Locate the cell with the specified text and output its [x, y] center coordinate. 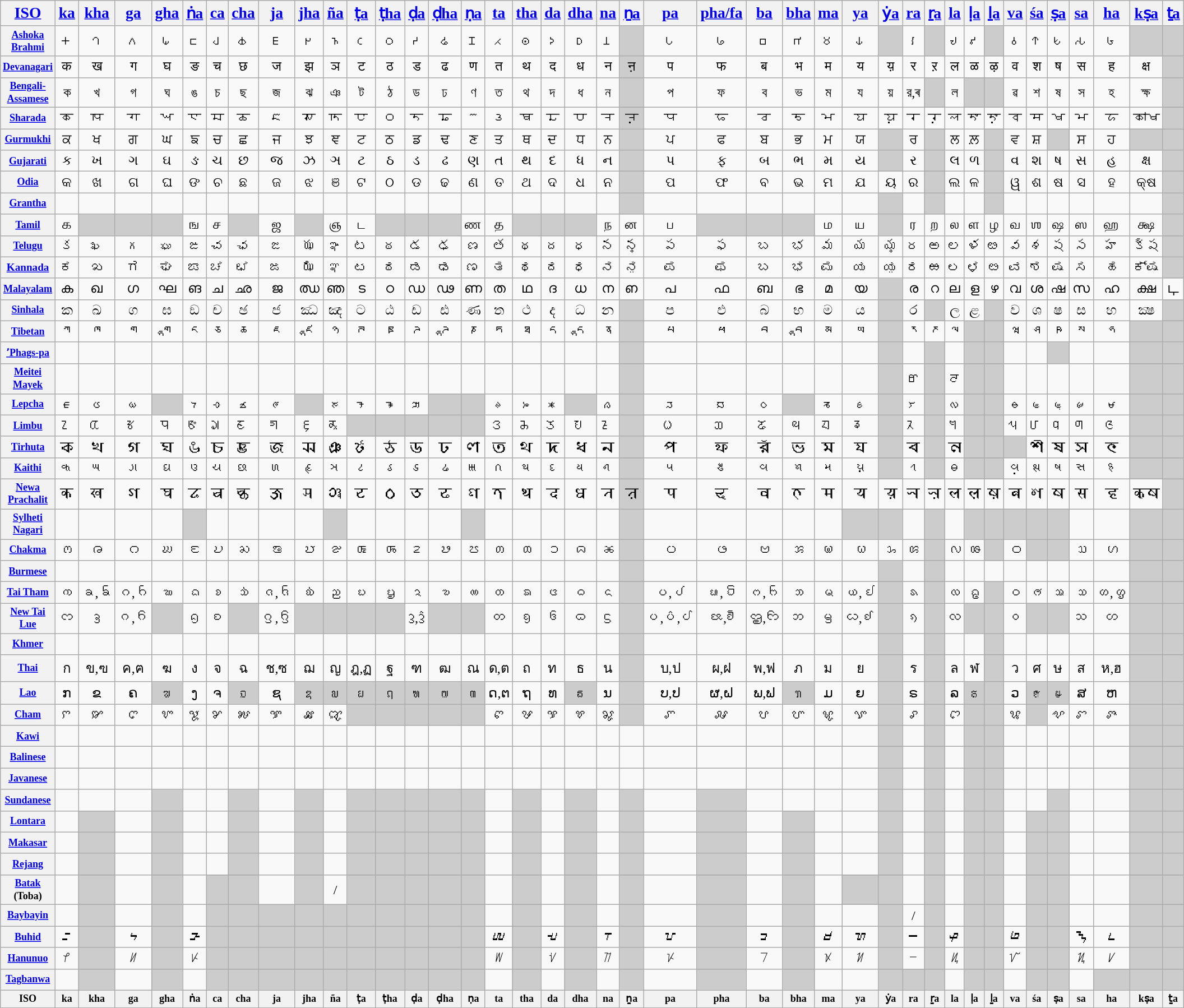
ह [1111, 67]
શ [1037, 161]
ᨡ,ᨢ [96, 593]
ᜧ [553, 958]
ણ [473, 161]
Telugu [28, 246]
ஷ [1058, 225]
𑆧 [765, 118]
ථ [527, 310]
ꨎ [277, 715]
ഝ [309, 289]
ᦗ,ᦝ [765, 618]
ᦣ [914, 618]
ஸ [1082, 225]
ન [608, 161]
ହ [1111, 182]
ᝄ [133, 937]
ᨷ,ᨸ [670, 593]
ཕ [721, 331]
హ [1111, 246]
བ [765, 331]
ᦇ [195, 618]
ຉ [243, 693]
న఼ [631, 246]
क्ष [1146, 67]
མ [829, 331]
ୱ [1015, 182]
ਛ [243, 140]
ᩊ [974, 593]
𑂙 [417, 468]
ಕ್ಷ [1146, 267]
ফ [721, 93]
ఖ [96, 246]
ᰆ [218, 404]
Buhid [28, 937]
ຄ [133, 693]
𑆞 [445, 118]
ᤘ [1015, 426]
ક્ષ [1146, 161]
ᦂ [67, 618]
ᦞ [1015, 618]
ཝ [1015, 331]
ᨦ [195, 593]
ప [670, 246]
ข,ฃ [96, 668]
ল [954, 93]
ళ [974, 246]
ᰚ [860, 404]
ᝍ [914, 937]
ม [829, 668]
ᩃ [954, 593]
ঢ [445, 93]
ত [499, 93]
𑒡 [581, 447]
ଜ [277, 182]
𑐗 [309, 494]
𑂓 [243, 468]
ᩆ [1037, 593]
ಛ [243, 267]
ญ [335, 668]
ᜤ [133, 958]
ᰐ [721, 404]
ᨴ [553, 593]
ཋ [390, 331]
ང [195, 331]
ඵ [721, 310]
ভ [798, 93]
ཧ [1111, 331]
𑒙 [361, 447]
స [1082, 246]
ਵ [1015, 140]
𑐳 [1082, 494]
ᤌ [527, 426]
𑒩 [914, 447]
𑐫 [860, 494]
ನ಼ [631, 267]
𑂫 [1015, 468]
𑐢 [581, 494]
ਸ਼ [1037, 140]
ಠ [390, 267]
ব [765, 93]
Bengali- Assamese [28, 93]
ജ [277, 289]
Gujarati [28, 161]
ಝ [309, 267]
ক [67, 93]
ণ [473, 93]
𑂦 [798, 468]
ಙ [195, 267]
ત [499, 161]
ங [195, 225]
ᜥ [195, 958]
ක [67, 310]
क [67, 67]
व [1015, 67]
ᰀ [67, 404]
ഡ [417, 289]
𑆛 [361, 118]
𑆫 [914, 118]
ᦓ [608, 618]
𑐲 [1058, 494]
ଣ [473, 182]
ઞ [335, 161]
ฐ [390, 668]
బ [765, 246]
ณ [473, 668]
ળ [974, 161]
ཎ [473, 331]
𑒤 [721, 447]
𑀖 [167, 41]
ෂ [1058, 310]
𑂝 [473, 468]
घ [167, 67]
ᜭ [914, 958]
ઠ [390, 161]
𑅄 [974, 550]
𑄠 [860, 550]
ᨱ [473, 593]
ꨌ [218, 715]
ᰡ [1037, 404]
ᱏ [417, 404]
ຒ [445, 693]
ନ [608, 182]
𑐮𑑆 [974, 494]
ᰃ [133, 404]
𑂨 [860, 468]
ᰇ [243, 404]
ꨕ [553, 715]
વ [1015, 161]
ᝌ [860, 937]
𑆰 [1058, 118]
ഠ [390, 289]
དྷ [581, 331]
ທ [553, 693]
ຏ [361, 693]
ଛ [243, 182]
ೞ [995, 267]
জ [277, 93]
𑆙 [309, 118]
ழ [995, 225]
ബ [765, 289]
ध [581, 67]
ར [914, 331]
ᦉ [1082, 618]
ఘ [167, 246]
ᦏ [527, 618]
𑒨 [860, 447]
ᜱ [1111, 958]
த [499, 225]
ਤ [499, 140]
𑀢 [499, 41]
ક [67, 161]
ഥ [527, 289]
𑀧 [670, 41]
ᦈ [218, 618]
ఞ [335, 246]
ഢ [445, 289]
Khmer [28, 644]
ཌྷ [445, 331]
ଢ [445, 182]
ಞ [335, 267]
ਲ [954, 140]
ണ [473, 289]
ᨫ [309, 593]
ຫ [1111, 693]
క [67, 246]
ఛ [243, 246]
pha [721, 999]
ਭ [798, 140]
య఼ [890, 246]
𑒛 [417, 447]
𑀯 [1015, 41]
ਖ [96, 140]
ਝ [309, 140]
ਙ [195, 140]
ଠ [390, 182]
𑆖 [218, 118]
ᜨ [608, 958]
ಣ [473, 267]
𑒠 [553, 447]
ನ [608, 267]
ढ [445, 67]
ଗ [133, 182]
ઝ [309, 161]
ᦠ [1111, 618]
ছ [243, 93]
ණ [473, 310]
ສ [1082, 693]
ਡ [417, 140]
ᦟ [954, 618]
ຜ,ຝ [721, 693]
ᨯ [417, 593]
𑆩 [829, 118]
ᩁ [914, 593]
𑐒 [195, 494]
ਹ [1111, 140]
ਕ [67, 140]
ພ,ຟ [765, 693]
भ [798, 67]
ᝅ [195, 937]
ʼPhags-pa [28, 353]
𑀲 [1082, 41]
𑐟 [499, 494]
ບ,ປ [670, 693]
𑆜 [390, 118]
ᨳ [527, 593]
ഺ [1173, 289]
𑐎𑑂𑐲 [1146, 494]
ᨽ [798, 593]
ക്ഷ [1146, 289]
ට [361, 310]
𑒓 [195, 447]
𑀛 [309, 41]
ᝊ [765, 937]
𑄏 [309, 550]
త [499, 246]
ਮ [829, 140]
ವ [1015, 267]
𑒦 [798, 447]
𑀨 [721, 41]
Sundanese [28, 800]
સ [1082, 161]
𑂢 [608, 468]
𑒥 [765, 447]
𑆣 [581, 118]
ತ [499, 267]
ꨣ [914, 715]
থ [527, 93]
ᜫ [829, 958]
ඝ [167, 310]
𑂍 [67, 468]
ऱ [935, 67]
𑂎 [96, 468]
க [67, 225]
യ [860, 289]
ན [608, 331]
ঞ [335, 93]
छ [243, 67]
𑀘 [218, 41]
ਧ [581, 140]
𑄙 [581, 550]
ਸ [1082, 140]
ᨠ [67, 593]
𑐚 [361, 494]
ᤑ [721, 426]
છ [243, 161]
ꨤ [954, 715]
ඪ [445, 310]
ड [417, 67]
𑐝 [445, 494]
ᦙ [829, 618]
𑂪 [954, 468]
ລ [954, 693]
ਬ [765, 140]
𑆮 [1015, 118]
𑐮 [954, 494]
𑐕 [243, 494]
ග [133, 310]
ᨩ,ᨪ [277, 593]
Malayalam [28, 289]
𑆔 [167, 118]
ఠ [390, 246]
ஹ [1111, 225]
ਣ [473, 140]
ர [914, 225]
𑄎 [277, 550]
𑄍 [243, 550]
ᝃ [67, 937]
କ [67, 182]
Hanunuo [28, 958]
ञ [335, 67]
ຠ [798, 693]
ᜬ [860, 958]
ᰝ [1111, 404]
ਢ [445, 140]
ಮ [829, 267]
ස [1082, 310]
𑆠 [499, 118]
𑒐 [96, 447]
𑆱 [1082, 118]
గ [133, 246]
ಖ [96, 267]
ᨰ [445, 593]
𑄋 [195, 550]
𑆲 [1111, 118]
మ [829, 246]
Lepcha [28, 404]
ಕ [67, 267]
ຖ [527, 693]
ખ [96, 161]
𑐬 [914, 494]
ಧ [581, 267]
ᩉ,ᩌ [1111, 593]
𑀦 [608, 41]
ય [860, 161]
ঠ [390, 93]
ᩅ [1015, 593]
𑒔 [218, 447]
ഷ [1058, 289]
ಲ [954, 267]
ง [195, 668]
ద [553, 246]
ᦅ,ᦆ [133, 618]
ਲ਼ [974, 140]
ᦒ [581, 618]
New Tai Lue [28, 618]
𑀠 [445, 41]
ถ [527, 668]
ᰉ [335, 404]
ದ [553, 267]
ଫ [721, 182]
𑒜 [445, 447]
ජ [277, 310]
ഖ [96, 289]
པ [670, 331]
𑆤 [608, 118]
บ,ป [670, 668]
ཤ [1037, 331]
ಪ [670, 267]
བྷ [798, 331]
𑄑 [361, 550]
𑂣 [670, 468]
พ,ฟ [765, 668]
ಱ [935, 267]
ణ [473, 246]
𑄥 [1082, 550]
જ [277, 161]
ऴ [995, 67]
ᤉ [309, 426]
གྷ [167, 331]
ꨨ [1111, 715]
ட [361, 225]
न [608, 67]
𑄟 [829, 550]
𑆗 [243, 118]
𑂤 [721, 468]
ઘ [167, 161]
ꨖ [581, 715]
Gurmukhi [28, 140]
ঝ [309, 93]
ର [914, 182]
ଯ [860, 182]
ந [608, 225]
ସ [1082, 182]
ཀ [67, 331]
ฑ [417, 668]
𑆘 [277, 118]
𑀮 [954, 41]
ວ [1015, 693]
𑂭 [1058, 468]
ন [608, 93]
ब [765, 67]
ᰟ [1015, 404]
ත [499, 310]
ன [631, 225]
য [860, 93]
ཌ [417, 331]
ઢ [445, 161]
ङ [195, 67]
𑒢 [608, 447]
𑆪 [860, 118]
𑄝 [765, 550]
ಯ಼ [890, 267]
ഛ [243, 289]
ꨚ [670, 715]
థ [527, 246]
𑒧 [829, 447]
ਠ [390, 140]
ඡ [243, 310]
ධ [581, 310]
𑀗 [195, 41]
ด,ต [499, 668]
ଝ [309, 182]
𑄜 [721, 550]
𑐜 [417, 494]
ᨬ [335, 593]
ख [96, 67]
ᤋ [499, 426]
𑒟 [527, 447]
ᜩ [670, 958]
ᝐ [1082, 937]
ধ [581, 93]
ຂ [96, 693]
𑀞 [390, 41]
ഗ [133, 289]
ಭ [798, 267]
ᰕ [829, 404]
ష [1058, 246]
𑂠 [553, 468]
દ [553, 161]
ᰅ [195, 404]
𑐨 [798, 494]
ฉ [243, 668]
ᦕ,ᦚ [721, 618]
𑆯 [1037, 118]
ව [1015, 310]
ర [914, 246]
ᨮ [390, 593]
ᨥ [167, 593]
𑆨 [798, 118]
ಸ [1082, 267]
ᜯ [1015, 958]
𑂥 [765, 468]
ଙ [195, 182]
𑆢 [553, 118]
𑄈 [96, 550]
ਟ [361, 140]
ᨻ,ᨼ [765, 593]
බ [765, 310]
ல [954, 225]
ᨲ [499, 593]
ய [860, 225]
ത [499, 289]
ཊ [361, 331]
ம [829, 225]
र [914, 67]
𑐞 [473, 494]
ଦ [553, 182]
শ [1037, 93]
ତ [499, 182]
𑄡 [890, 550]
ങ [195, 289]
ර [914, 310]
Tamil [28, 225]
ຣ [914, 693]
ల [954, 246]
ᤒ [765, 426]
ભ [798, 161]
Makasar [28, 843]
ຆ [167, 693]
ડ [417, 161]
Ashoka Brahmi [28, 41]
ꨞ [798, 715]
ळ [974, 67]
ஶ [1037, 225]
ช,ซ [277, 668]
𑀬 [860, 41]
Tagbanwa [28, 979]
ษ [1058, 668]
Grantha [28, 204]
প [670, 93]
ఫ [721, 246]
પ [670, 161]
ᤎ [581, 426]
𑆑𑇀𑆰 [1146, 118]
ᰌ [553, 404]
Chakma [28, 550]
𑐠 [527, 494]
Lontara [28, 821]
𑆤𑇊 [631, 118]
ཉ [335, 331]
𑄚 [608, 550]
𑒯 [1111, 447]
ധ [581, 289]
ᝈ [608, 937]
ຐ [390, 693]
হ [1111, 93]
น [608, 668]
𑄖 [499, 550]
ᤔ [829, 426]
ਚ [218, 140]
𑆥 [670, 118]
ਯ [860, 140]
ਗ [133, 140]
હ [1111, 161]
Balinese [28, 757]
𑀩 [765, 41]
Tibetan [28, 331]
ર [914, 161]
ຈ [218, 693]
ᰋ [527, 404]
𑒏 [67, 447]
च [218, 67]
ᱎ [390, 404]
𑐲𑑆 [995, 494]
ᤗ [954, 426]
ꨑ [335, 715]
ഭ [798, 289]
ᱍ [361, 404]
ᤇ [243, 426]
ધ [581, 161]
ᝇ [553, 937]
ᨵ [581, 593]
𑐡 [553, 494]
ଶ [1037, 182]
ฎ,ฏ [361, 668]
හ [1111, 310]
ಷ [1058, 267]
ธ [581, 668]
𑄞 [798, 550]
ఢ [445, 246]
ള [974, 289]
ඨ [390, 310]
ඤ [335, 310]
ᨭ [361, 593]
𑄦 [1111, 550]
𑐑 [167, 494]
ᰓ [765, 404]
ಶ [1037, 267]
ᦃ [96, 618]
ඣ [309, 310]
ว [1015, 668]
ᨾ [829, 593]
న [608, 246]
𑂕 [309, 468]
ꨋ [195, 715]
చ [218, 246]
ප [670, 310]
ꨝ [765, 715]
𑀟 [417, 41]
ළ [974, 310]
భ [798, 246]
𑄛 [670, 550]
വ [1015, 289]
𑀱 [1058, 41]
ᨣ,ᨤ [133, 593]
ശ [1037, 289]
𑄕 [473, 550]
ຓ [473, 693]
ཥ [1058, 331]
𑐱 [1037, 494]
খ [96, 93]
ක්‍ෂ [1146, 310]
ৱ [1015, 93]
ຍ [860, 693]
𑒬 [1037, 447]
𑆫𑇊 [935, 118]
ਫ [721, 140]
ఴ [995, 246]
𑆕 [195, 118]
ಢ [445, 267]
ᦍ,ᦊ [860, 618]
Baybayin [28, 915]
ꨈ [133, 715]
ઙ [195, 161]
ය [860, 310]
ᨹ,ᨺ [721, 593]
Tirhuta [28, 447]
ఱ [935, 246]
ᜪ [765, 958]
𑄣 [954, 550]
ຌ [309, 693]
ચ [218, 161]
𑆝 [417, 118]
𑐛 [390, 494]
ঘ [167, 93]
ก [67, 668]
𑐘 [335, 494]
ฆ [167, 668]
ठ [390, 67]
ᤅ [195, 426]
ᤓ [798, 426]
ദ [553, 289]
ట [361, 246]
গ [133, 93]
𑐣 [608, 494]
𑄌 [218, 550]
श [1037, 67]
𑒖 [277, 447]
வ [1015, 225]
ཐ [527, 331]
ற [935, 225]
𑄉 [133, 550]
භ [798, 310]
ल [954, 67]
ᰛ [914, 404]
ਜ [277, 140]
ฒ [445, 668]
ण [473, 67]
𑆭 [974, 118]
ഞ [335, 289]
𑀣 [527, 41]
𑂮 [1082, 468]
ལ [954, 331]
দ [553, 93]
ᝋ [829, 937]
ष [1058, 67]
ร [914, 668]
ຬ [974, 693]
ষ [1058, 93]
ນ [608, 693]
Meitei Mayek [28, 378]
ષ [1058, 161]
प [670, 67]
Devanagari [28, 67]
ດ,ຕ [499, 693]
𑒗 [309, 447]
𑀳 [1111, 41]
ഘ [167, 289]
ล [954, 668]
স [1082, 93]
ફ [721, 161]
ಥ [527, 267]
स [1082, 67]
ꨘ [608, 715]
𑐬𑑆 [935, 494]
ꨇ [96, 715]
ᤁ [67, 426]
ഴ [995, 289]
ഫ [721, 289]
ᜦ [499, 958]
ਨ [608, 140]
ම [829, 310]
க்ஷ [1146, 225]
න [608, 310]
Limbu [28, 426]
ᝑ [1111, 937]
ᦋ,ᦌ [277, 618]
ค,ฅ [133, 668]
ᰠ [1082, 404]
ண [473, 225]
ᩇ [1058, 593]
ଭ [798, 182]
𑂞 [499, 468]
Kaithi [28, 468]
ຨ [1037, 693]
𑀙 [243, 41]
ᰎ [670, 404]
డ [417, 246]
ଡ [417, 182]
𑐩 [829, 494]
ཁ [96, 331]
ট [361, 93]
Cham [28, 715]
𑄒 [390, 550]
ꯂ [954, 378]
𑄓 [417, 550]
ᨧ [218, 593]
ಡ [417, 267]
ศ [1037, 668]
ಹ [1111, 267]
ਪ [670, 140]
𑐐 [133, 494]
ꨉ [167, 715]
𑂔 [277, 468]
𑀪 [798, 41]
ಬ [765, 267]
Odia [28, 182]
𑐣𑑆 [631, 494]
𑄔 [445, 550]
𑆒 [96, 118]
𑀤 [553, 41]
ᰈ [277, 404]
ຎ [335, 693]
ᰂ [96, 404]
𑀕 [133, 41]
ᰡ᰷ [1058, 404]
𑒝 [473, 447]
ᜰ [1082, 958]
ས [1082, 331]
ꨜ [721, 715]
ഹ [1111, 289]
ງ [195, 693]
മ [829, 289]
ಜ [277, 267]
Sharada [28, 118]
ල [954, 310]
ꨢ [860, 715]
ཅ [218, 331]
ക [67, 289]
ᤆ [218, 426]
झ [309, 67]
𑄊 [167, 550]
थ [527, 67]
pha/fa [721, 13]
ಗ [133, 267]
ಚ [218, 267]
𑐖 [277, 494]
ਦ [553, 140]
Sylheti Nagari [28, 524]
ද [553, 310]
ಘ [167, 267]
𑐴 [1111, 494]
ଷ [1058, 182]
𑂛 [445, 468]
म [829, 67]
ଞ [335, 182]
Javanese [28, 779]
ச [218, 225]
𑒮 [1082, 447]
Burmese [28, 571]
ඞ [195, 310]
𑀭 [914, 41]
𑒕 [243, 447]
𑂗 [361, 468]
ଳ [974, 182]
ధ [581, 246]
ผ,ฝ [721, 668]
𑐥 [670, 494]
𑆡 [527, 118]
𑆭𑇊 [995, 118]
𑂩 [914, 468]
ຊ [277, 693]
క్ష [1146, 246]
ຩ [1058, 693]
ඩ [417, 310]
ਞ [335, 140]
ච [218, 310]
𑐎 [67, 494]
𑂏 [133, 468]
ಳ [974, 267]
କ୍ଷ [1146, 182]
फ [721, 67]
ᤈ [277, 426]
𑀓 [67, 41]
𑀥 [581, 41]
ᝎ [954, 937]
ᤜ [1111, 426]
സ [1082, 289]
ꨥ [1015, 715]
ฬ [974, 668]
จ [218, 668]
𑄇 [67, 550]
ਥ [527, 140]
ട [361, 289]
ภ [798, 668]
ꨔ [527, 715]
𑂐 [167, 468]
ര [914, 289]
𑀜 [335, 41]
ಟ [361, 267]
𑐫𑑆 [890, 494]
𑂡 [581, 468]
𑀰 [1037, 41]
𑂘 [390, 468]
వ [1015, 246]
ꨓ [499, 715]
ಫ [721, 267]
Newa Prachalit [28, 494]
ᨿ,ᩀ [860, 593]
চ [218, 93]
ᜣ [67, 958]
ग [133, 67]
𑆓 [133, 118]
ಯ [860, 267]
ᤃ [133, 426]
𑀫 [829, 41]
ꨍ [243, 715]
𑒭 [1058, 447]
ന [608, 289]
ශ [1037, 310]
ᰍ [608, 404]
Rejang [28, 864]
ᦘ [798, 618]
ଚ [218, 182]
ᤛ [1082, 426]
ঙ [195, 93]
ཇ [277, 331]
𑐧 [765, 494]
𑆪𑇊 [890, 118]
ꨠ [829, 715]
ড [417, 93]
ᤊ [335, 426]
ମ [829, 182]
𑀚 [277, 41]
ᦢ,ᦥ,ᦔ [670, 618]
ຑ [417, 693]
ਰ [914, 140]
ᜮ [954, 958]
ച [218, 289]
ଘ [167, 182]
ᤐ [670, 426]
ད [553, 331]
ଧ [581, 182]
ப [670, 225]
𑂑 [195, 468]
𑆟 [473, 118]
జ [277, 246]
ഩ [631, 289]
𑂖 [335, 468]
ᤚ [1058, 426]
ஞ [335, 225]
ఝ [309, 246]
ല [954, 289]
ज [277, 67]
Kawi [28, 736]
Lao [28, 693]
ꨧ [1082, 715]
ກ [67, 693]
ᤍ [553, 426]
ꨆ [67, 715]
𑒞 [499, 447]
ห,ฮ [1111, 668]
ᝆ [499, 937]
ଲ [954, 182]
𑒘 [335, 447]
ཆ [243, 331]
ᰜ [954, 404]
ཬ [935, 331]
ཏ [499, 331]
𑀡 [473, 41]
𑒒 [167, 447]
𑐰 [1015, 494]
റ [935, 289]
𑆦 [721, 118]
𑒣 [670, 447]
𑐏 [96, 494]
𑐔 [218, 494]
ଥ [527, 182]
ᰊ [499, 404]
Batak (Toba) [28, 890]
ᤕ [860, 426]
ପ [670, 182]
त [499, 67]
𑂧 [829, 468]
𑂟 [527, 468]
ท [553, 668]
Thai [28, 668]
ਘ [167, 140]
ক্ষ [1146, 93]
Sinhala [28, 310]
ꨦ [1058, 715]
𑐦 [721, 494]
द [553, 67]
ರ [914, 267]
ᤂ [96, 426]
𑆬 [954, 118]
𑄐 [335, 550]
ᦡ,ᦤ [417, 618]
ᤏ [608, 426]
ବ [765, 182]
ऩ [631, 67]
𑀴 [974, 41]
બ [765, 161]
ଖ [96, 182]
ஜ [277, 225]
പ [670, 289]
ᤙ [1037, 426]
ᤖ [914, 426]
ट [361, 67]
𑀝 [361, 41]
𑄤 [1015, 550]
ย [860, 668]
ꯔ [914, 378]
ᩈ [1082, 593]
ᝉ [670, 937]
ມ [829, 693]
ᤄ [167, 426]
𑂒 [218, 468]
ꨏ [309, 715]
ཡ [860, 331]
ᦎ [499, 618]
𑄢 [914, 550]
ୟ [890, 182]
య [860, 246]
ఙ [195, 246]
র,ৰ [914, 93]
𑂬 [1037, 468]
য় [890, 93]
ଟ [361, 182]
శ [1037, 246]
य [860, 67]
ส [1082, 668]
Tai Tham [28, 593]
𑄗 [527, 550]
ᨨ [243, 593]
ગ [133, 161]
𑀔 [96, 41]
ག [133, 331]
𑂯 [1111, 468]
લ [954, 161]
ฌ [309, 668]
ຘ [581, 693]
Kannada [28, 267]
𑒚 [390, 447]
𑒪 [954, 447]
𑒑 [133, 447]
ᦑ [553, 618]
થ [527, 161]
𑄘 [553, 550]
ள [974, 225]
𑆚 [335, 118]
ཛྷ [309, 331]
મ [829, 161]
ટ [361, 161]
ম [829, 93]
ᨶ [608, 593]
𑆑 [67, 118]
य़ [890, 67]
ඛ [96, 310]
ᝏ [1015, 937]
